Capture the cell that displays the provided text and extract its (X, Y) central coordinate. 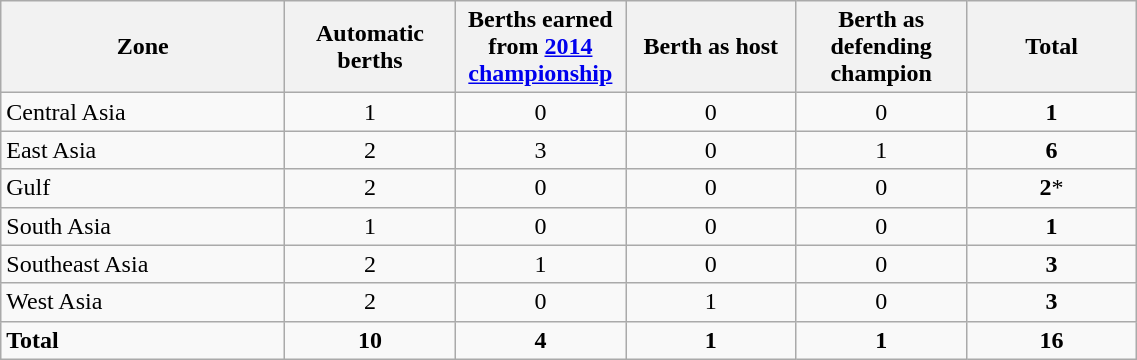
East Asia (143, 150)
4 (540, 340)
10 (370, 340)
6 (1051, 150)
Berths earned from 2014 championship (540, 47)
2* (1051, 188)
Zone (143, 47)
Berth as host (711, 47)
Central Asia (143, 112)
Berth as defending champion (881, 47)
Southeast Asia (143, 264)
South Asia (143, 226)
West Asia (143, 302)
Gulf (143, 188)
16 (1051, 340)
Automatic berths (370, 47)
